For the text-containing cell, return its midpoint in [x, y] coordinate format. 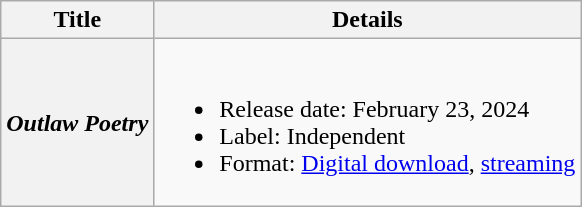
Details [368, 20]
Title [78, 20]
Release date: February 23, 2024Label: IndependentFormat: Digital download, streaming [368, 122]
Outlaw Poetry [78, 122]
